Output the (x, y) coordinate of the center of the cell containing the given text.  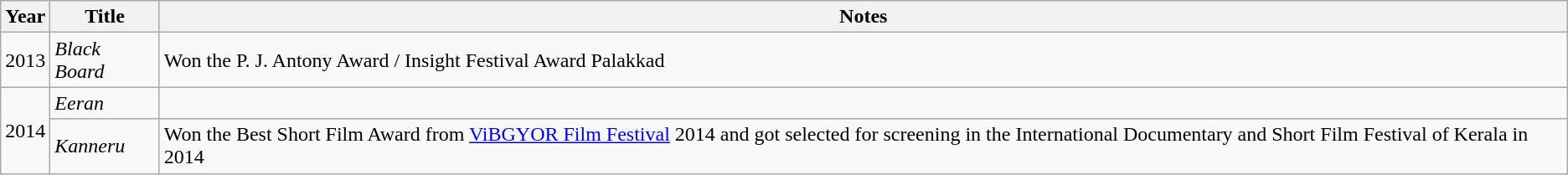
2014 (25, 131)
Eeran (105, 103)
Won the P. J. Antony Award / Insight Festival Award Palakkad (863, 60)
Year (25, 17)
Black Board (105, 60)
Title (105, 17)
Kanneru (105, 146)
Notes (863, 17)
2013 (25, 60)
